Pinpoint the cell where the given text exists, returning its [x, y] midpoint coordinate. 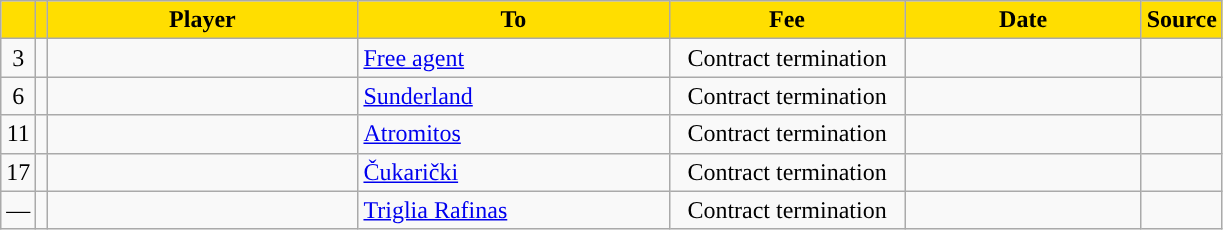
Sunderland [514, 96]
6 [18, 96]
11 [18, 134]
To [514, 20]
Atromitos [514, 134]
Player [202, 20]
17 [18, 172]
— [18, 210]
3 [18, 58]
Source [1182, 20]
Date [1023, 20]
Čukarički [514, 172]
Fee [787, 20]
Triglia Rafinas [514, 210]
Free agent [514, 58]
